From the cell containing the given text, extract its center point as [x, y] coordinate. 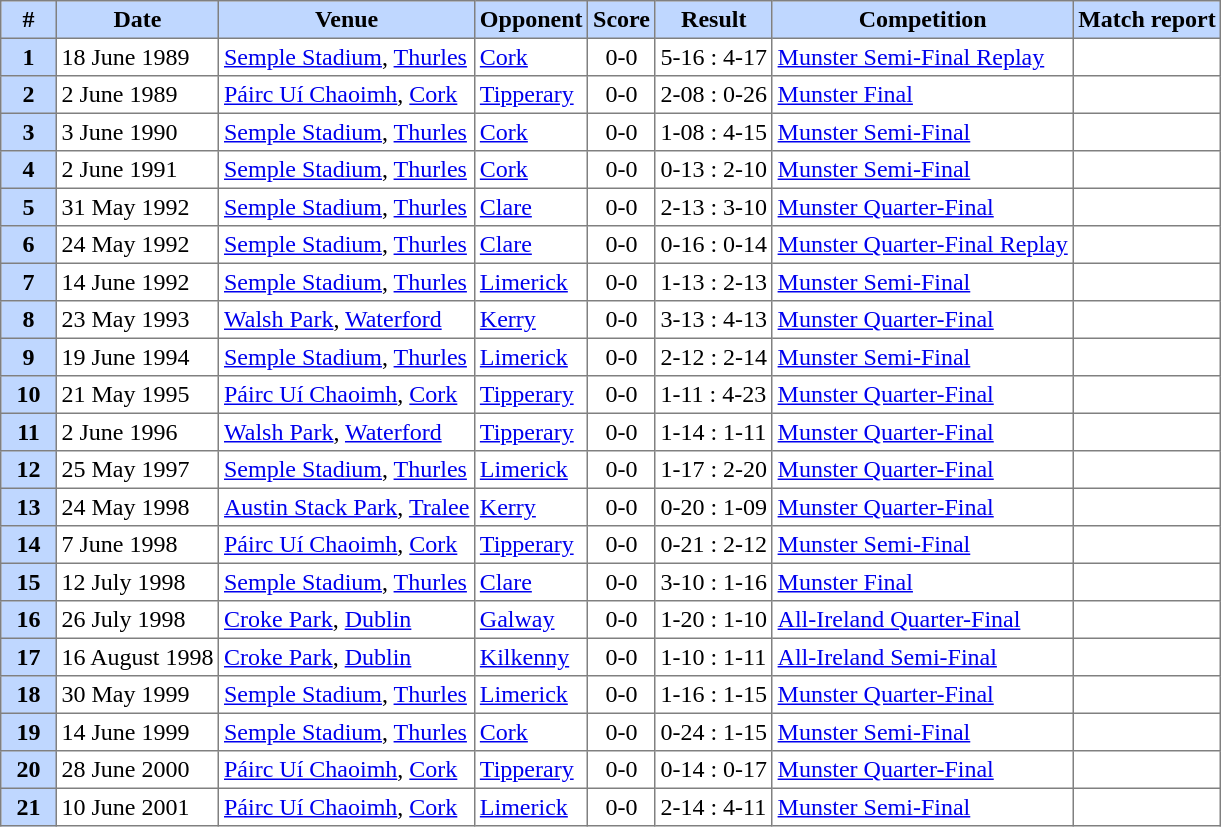
2 June 1996 [138, 432]
1-13 : 2-13 [714, 282]
14 June 1992 [138, 282]
10 [29, 395]
6 [29, 245]
12 July 1998 [138, 582]
13 [29, 507]
20 [29, 770]
0-14 : 0-17 [714, 770]
9 [29, 357]
1-10 : 1-11 [714, 657]
1 [29, 57]
10 June 2001 [138, 807]
4 [29, 170]
2 [29, 95]
All-Ireland Quarter-Final [922, 620]
16 August 1998 [138, 657]
18 [29, 695]
25 May 1997 [138, 470]
23 May 1993 [138, 320]
# [29, 20]
7 June 1998 [138, 545]
2-13 : 3-10 [714, 207]
26 July 1998 [138, 620]
19 [29, 732]
16 [29, 620]
5-16 : 4-17 [714, 57]
Austin Stack Park, Tralee [347, 507]
1-14 : 1-11 [714, 432]
3-10 : 1-16 [714, 582]
Result [714, 20]
12 [29, 470]
14 June 1999 [138, 732]
2-08 : 0-26 [714, 95]
Galway [532, 620]
0-20 : 1-09 [714, 507]
30 May 1999 [138, 695]
2-12 : 2-14 [714, 357]
21 [29, 807]
31 May 1992 [138, 207]
1-16 : 1-15 [714, 695]
2 June 1991 [138, 170]
15 [29, 582]
7 [29, 282]
19 June 1994 [138, 357]
Kilkenny [532, 657]
2 June 1989 [138, 95]
3-13 : 4-13 [714, 320]
0-24 : 1-15 [714, 732]
18 June 1989 [138, 57]
1-20 : 1-10 [714, 620]
Match report [1147, 20]
21 May 1995 [138, 395]
1-08 : 4-15 [714, 132]
14 [29, 545]
1-17 : 2-20 [714, 470]
8 [29, 320]
Score [622, 20]
5 [29, 207]
11 [29, 432]
28 June 2000 [138, 770]
3 [29, 132]
Date [138, 20]
17 [29, 657]
0-16 : 0-14 [714, 245]
Munster Quarter-Final Replay [922, 245]
Opponent [532, 20]
Venue [347, 20]
0-13 : 2-10 [714, 170]
1-11 : 4-23 [714, 395]
3 June 1990 [138, 132]
Munster Semi-Final Replay [922, 57]
2-14 : 4-11 [714, 807]
24 May 1998 [138, 507]
24 May 1992 [138, 245]
All-Ireland Semi-Final [922, 657]
Competition [922, 20]
0-21 : 2-12 [714, 545]
